Extract the [x, y] coordinate from the center of the cell holding the provided text.  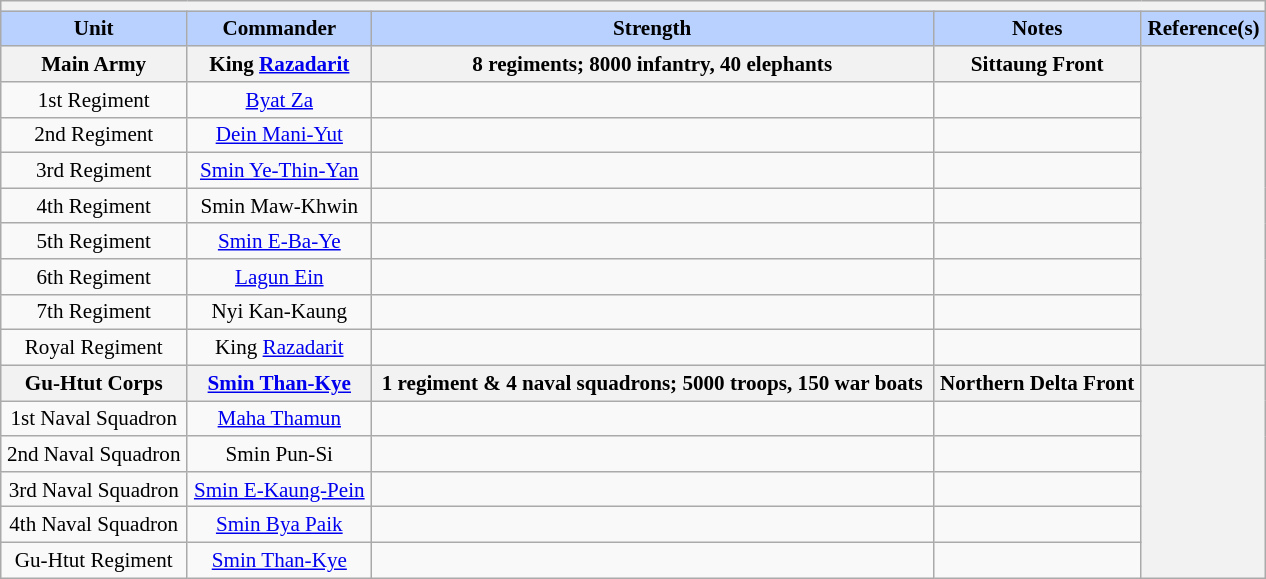
Nyi Kan-Kaung [279, 312]
1st Regiment [94, 100]
5th Regiment [94, 240]
4th Naval Squadron [94, 524]
Strength [652, 28]
Commander [279, 28]
2nd Regiment [94, 134]
Smin E-Kaung-Pein [279, 488]
Lagun Ein [279, 276]
3rd Naval Squadron [94, 488]
7th Regiment [94, 312]
Main Army [94, 64]
3rd Regiment [94, 170]
Maha Thamun [279, 418]
Gu-Htut Regiment [94, 560]
8 regiments; 8000 infantry, 40 elephants [652, 64]
Sittaung Front [1037, 64]
Smin Pun-Si [279, 454]
Unit [94, 28]
Smin E-Ba-Ye [279, 240]
Smin Bya Paik [279, 524]
6th Regiment [94, 276]
Dein Mani-Yut [279, 134]
Smin Maw-Khwin [279, 206]
Notes [1037, 28]
2nd Naval Squadron [94, 454]
Northern Delta Front [1037, 382]
Gu-Htut Corps [94, 382]
Royal Regiment [94, 348]
Smin Ye-Thin-Yan [279, 170]
4th Regiment [94, 206]
1 regiment & 4 naval squadrons; 5000 troops, 150 war boats [652, 382]
Reference(s) [1204, 28]
Byat Za [279, 100]
1st Naval Squadron [94, 418]
